Return [x, y] of the center of cell containing provided text 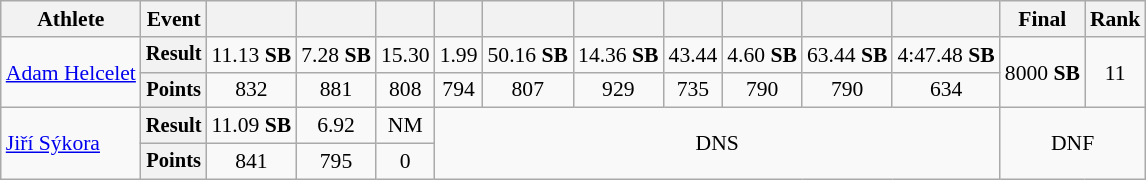
63.44 SB [848, 55]
Athlete [71, 19]
794 [459, 90]
807 [528, 90]
795 [336, 162]
Event [174, 19]
634 [946, 90]
841 [251, 162]
735 [694, 90]
15.30 [406, 55]
0 [406, 162]
DNF [1073, 144]
Adam Helcelet [71, 72]
808 [406, 90]
50.16 SB [528, 55]
NM [406, 126]
1.99 [459, 55]
11.13 SB [251, 55]
4:47.48 SB [946, 55]
14.36 SB [618, 55]
Final [1042, 19]
832 [251, 90]
929 [618, 90]
Jiří Sýkora [71, 144]
11.09 SB [251, 126]
43.44 [694, 55]
DNS [718, 144]
7.28 SB [336, 55]
6.92 [336, 126]
8000 SB [1042, 72]
4.60 SB [762, 55]
11 [1116, 72]
Rank [1116, 19]
881 [336, 90]
